Pinpoint the cell where the given text exists, returning its (x, y) midpoint coordinate. 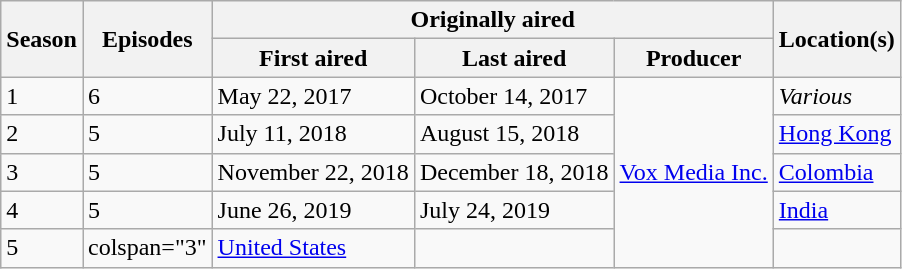
Hong Kong (836, 134)
July 24, 2019 (514, 210)
August 15, 2018 (514, 134)
Producer (694, 58)
December 18, 2018 (514, 172)
Season (42, 39)
colspan="3" (147, 248)
October 14, 2017 (514, 96)
November 22, 2018 (313, 172)
6 (147, 96)
Originally aired (492, 20)
May 22, 2017 (313, 96)
Episodes (147, 39)
4 (42, 210)
Location(s) (836, 39)
Last aired (514, 58)
2 (42, 134)
United States (313, 248)
First aired (313, 58)
1 (42, 96)
3 (42, 172)
India (836, 210)
July 11, 2018 (313, 134)
Various (836, 96)
Vox Media Inc. (694, 172)
June 26, 2019 (313, 210)
Colombia (836, 172)
